Determine the (x, y) coordinate at the center of the cell enclosing the given text.  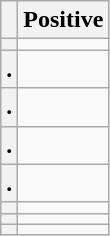
Positive (64, 20)
